Return [X, Y] of the center of cell containing provided text 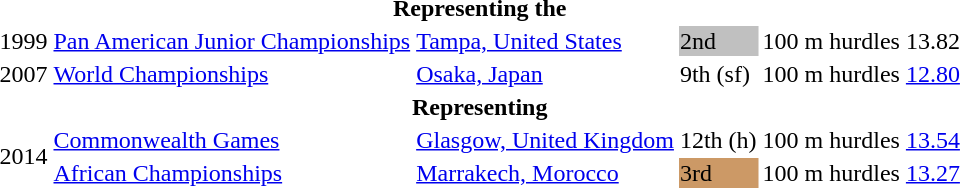
Pan American Junior Championships [232, 41]
Tampa, United States [546, 41]
3rd [718, 173]
9th (sf) [718, 74]
12th (h) [718, 140]
Osaka, Japan [546, 74]
African Championships [232, 173]
World Championships [232, 74]
Marrakech, Morocco [546, 173]
Commonwealth Games [232, 140]
Glasgow, United Kingdom [546, 140]
2nd [718, 41]
